Detect which cell encompasses the target text, then output its (X, Y) center coordinate. 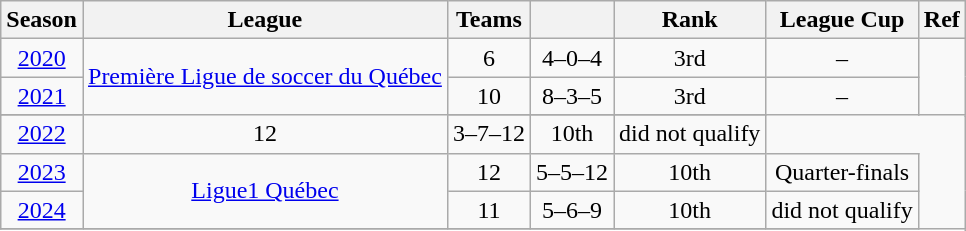
Première Ligue de soccer du Québec (264, 77)
8–3–5 (572, 96)
2024 (42, 210)
Ref (942, 20)
4–0–4 (572, 58)
2020 (42, 58)
Rank (690, 20)
10 (488, 96)
League (264, 20)
11 (488, 210)
3–7–12 (488, 134)
Quarter-finals (842, 172)
5–5–12 (572, 172)
5–6–9 (572, 210)
Ligue1 Québec (264, 191)
2021 (42, 96)
6 (488, 58)
2023 (42, 172)
Season (42, 20)
Teams (488, 20)
League Cup (842, 20)
2022 (42, 134)
